Search for the cell housing the specified text and yield its (x, y) center coordinate. 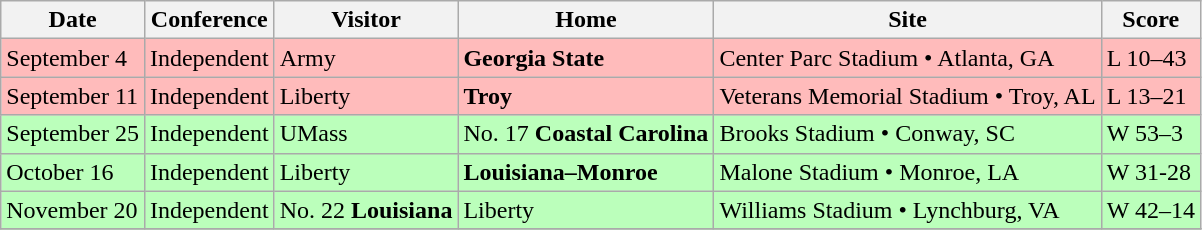
September 11 (73, 96)
November 20 (73, 210)
October 16 (73, 172)
Veterans Memorial Stadium • Troy, AL (908, 96)
W 31-28 (1150, 172)
Date (73, 20)
Army (366, 58)
Williams Stadium • Lynchburg, VA (908, 210)
Site (908, 20)
Brooks Stadium • Conway, SC (908, 134)
UMass (366, 134)
L 13–21 (1150, 96)
Conference (209, 20)
Score (1150, 20)
Home (586, 20)
No. 22 Louisiana (366, 210)
September 4 (73, 58)
W 53–3 (1150, 134)
W 42–14 (1150, 210)
Georgia State (586, 58)
Malone Stadium • Monroe, LA (908, 172)
Troy (586, 96)
No. 17 Coastal Carolina (586, 134)
Visitor (366, 20)
L 10–43 (1150, 58)
Center Parc Stadium • Atlanta, GA (908, 58)
Louisiana–Monroe (586, 172)
September 25 (73, 134)
